Find where the given text appears and provide that cell's center as [X, Y] coordinate. 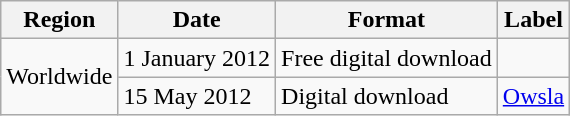
15 May 2012 [197, 96]
Owsla [533, 96]
Digital download [387, 96]
1 January 2012 [197, 58]
Label [533, 20]
Free digital download [387, 58]
Date [197, 20]
Worldwide [60, 77]
Format [387, 20]
Region [60, 20]
